From the cell containing the given text, extract its center point as (X, Y) coordinate. 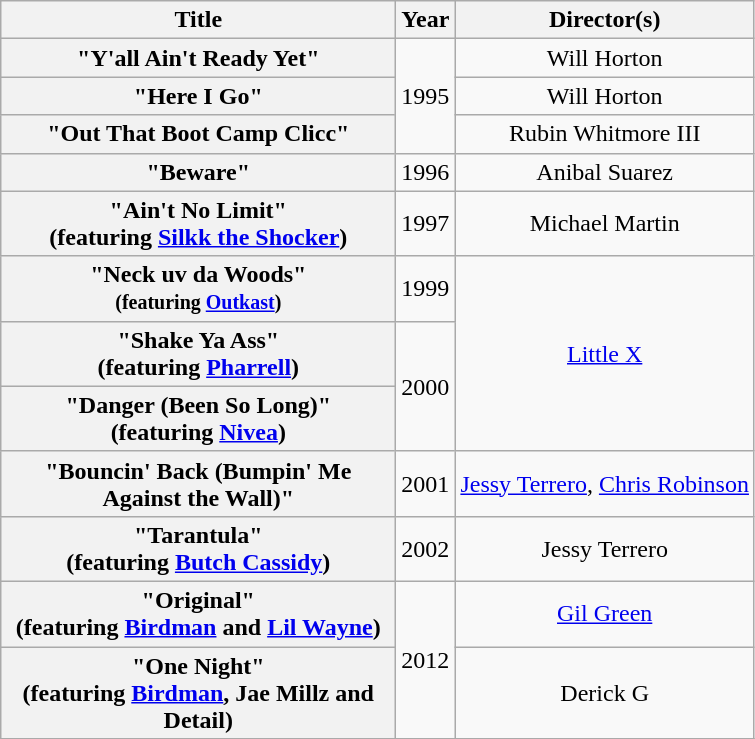
"Original"(featuring Birdman and Lil Wayne) (198, 614)
"Here I Go" (198, 96)
1995 (426, 96)
1999 (426, 288)
2001 (426, 484)
Derick G (605, 692)
Little X (605, 354)
2012 (426, 660)
"Beware" (198, 172)
Title (198, 20)
2000 (426, 386)
Jessy Terrero (605, 548)
1997 (426, 224)
"Ain't No Limit"(featuring Silkk the Shocker) (198, 224)
Gil Green (605, 614)
Rubin Whitmore III (605, 134)
"Bouncin' Back (Bumpin' Me Against the Wall)" (198, 484)
2002 (426, 548)
"Shake Ya Ass"(featuring Pharrell) (198, 354)
Michael Martin (605, 224)
Year (426, 20)
"Neck uv da Woods"(featuring Outkast) (198, 288)
"Y'all Ain't Ready Yet" (198, 58)
1996 (426, 172)
Jessy Terrero, Chris Robinson (605, 484)
"Danger (Been So Long)"(featuring Nivea) (198, 418)
Director(s) (605, 20)
"One Night"(featuring Birdman, Jae Millz and Detail) (198, 692)
Anibal Suarez (605, 172)
"Out That Boot Camp Clicc" (198, 134)
"Tarantula"(featuring Butch Cassidy) (198, 548)
